Scan for the cell matching the given text and deliver its [X, Y] coordinate at center. 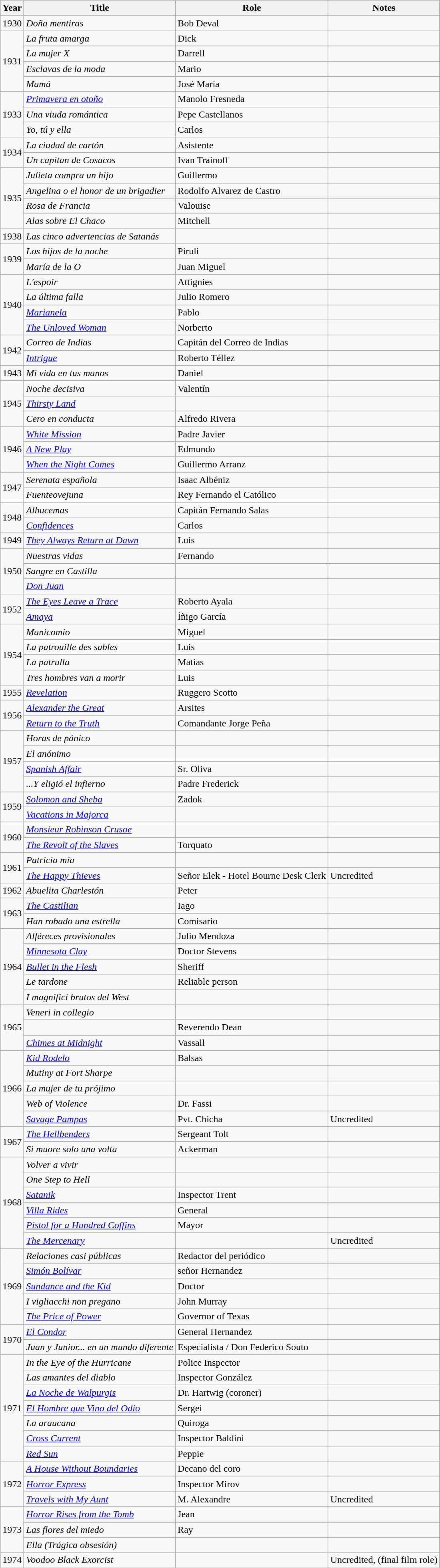
1966 [12, 1088]
Padre Javier [252, 434]
I magnifici brutos del West [100, 997]
Inspector Baldini [252, 1438]
Juan Miguel [252, 267]
When the Night Comes [100, 465]
La patrulla [100, 662]
1950 [12, 571]
Doña mentiras [100, 23]
Noche decisiva [100, 388]
Don Juan [100, 586]
Darrell [252, 54]
The Unloved Woman [100, 327]
1930 [12, 23]
El Condor [100, 1332]
Íñigo García [252, 616]
Mitchell [252, 221]
1974 [12, 1560]
Mi vida en tus manos [100, 373]
Comandante Jorge Peña [252, 723]
Guillermo Arranz [252, 465]
Rodolfo Alvarez de Castro [252, 191]
1959 [12, 807]
señor Hernandez [252, 1271]
I vigliacchi non pregano [100, 1301]
Capitán del Correo de Indias [252, 343]
Horror Rises from the Tomb [100, 1514]
1954 [12, 654]
Voodoo Black Exorcist [100, 1560]
Doctor Stevens [252, 952]
Peter [252, 890]
General Hernandez [252, 1332]
Edmundo [252, 449]
Alfredo Rivera [252, 419]
Marianela [100, 312]
Ackerman [252, 1149]
The Hellbenders [100, 1134]
Mamá [100, 84]
1955 [12, 693]
1964 [12, 967]
1962 [12, 890]
Chimes at Midnight [100, 1043]
1970 [12, 1339]
Red Sun [100, 1454]
Zadok [252, 799]
Sergei [252, 1408]
El Hombre que Vino del Odio [100, 1408]
Manolo Fresneda [252, 99]
A New Play [100, 449]
Redactor del periódico [252, 1256]
Attignies [252, 282]
1942 [12, 350]
Amaya [100, 616]
Dr. Fassi [252, 1103]
Alexander the Great [100, 708]
Horror Express [100, 1484]
Uncredited, (final film role) [384, 1560]
Las cinco advertencias de Satanás [100, 236]
La Noche de Walpurgis [100, 1392]
Veneri in collegio [100, 1012]
Decano del coro [252, 1469]
Rey Fernando el Católico [252, 495]
Volver a vivir [100, 1165]
1963 [12, 913]
Quiroga [252, 1423]
Piruli [252, 251]
1965 [12, 1027]
Valentín [252, 388]
1972 [12, 1484]
In the Eye of the Hurricane [100, 1362]
1947 [12, 487]
Spanish Affair [100, 769]
1940 [12, 305]
Police Inspector [252, 1362]
Un capitan de Cosacos [100, 160]
1957 [12, 761]
Pvt. Chicha [252, 1119]
Kid Rodelo [100, 1058]
Pablo [252, 312]
Alféreces provisionales [100, 936]
1961 [12, 868]
José María [252, 84]
Pepe Castellanos [252, 114]
Dr. Hartwig (coroner) [252, 1392]
Governor of Texas [252, 1317]
1968 [12, 1203]
Padre Frederick [252, 784]
Reverendo Dean [252, 1027]
Balsas [252, 1058]
Han robado una estrella [100, 921]
The Mercenary [100, 1241]
Yo, tú y ella [100, 130]
1931 [12, 61]
A House Without Boundaries [100, 1469]
Si muore solo una volta [100, 1149]
Minnesota Clay [100, 952]
El anónimo [100, 754]
Alhucemas [100, 510]
Julieta compra un hijo [100, 175]
La araucana [100, 1423]
1943 [12, 373]
Relaciones casi públicas [100, 1256]
Sangre en Castilla [100, 571]
La última falla [100, 297]
Alas sobre El Chaco [100, 221]
Doctor [252, 1286]
1973 [12, 1530]
Confidences [100, 525]
The Price of Power [100, 1317]
The Eyes Leave a Trace [100, 601]
Esclavas de la moda [100, 69]
Julio Mendoza [252, 936]
Sheriff [252, 967]
Tres hombres van a morir [100, 678]
Primavera en otoño [100, 99]
Return to the Truth [100, 723]
Bullet in the Flesh [100, 967]
Matías [252, 662]
...Y eligió el infierno [100, 784]
Serenata española [100, 480]
1945 [12, 403]
1934 [12, 152]
1969 [12, 1286]
Dick [252, 38]
Isaac Albéniz [252, 480]
Capitán Fernando Salas [252, 510]
1960 [12, 837]
Role [252, 8]
Arsites [252, 708]
Cero en conducta [100, 419]
Una viuda romántica [100, 114]
Bob Deval [252, 23]
Correo de Indias [100, 343]
Roberto Téllez [252, 358]
Ray [252, 1530]
Señor Elek - Hotel Bourne Desk Clerk [252, 875]
Guillermo [252, 175]
They Always Return at Dawn [100, 541]
La patrouille des sables [100, 647]
Los hijos de la noche [100, 251]
Satanik [100, 1195]
Title [100, 8]
Ruggero Scotto [252, 693]
Fernando [252, 556]
Comisario [252, 921]
Jean [252, 1514]
María de la O [100, 267]
Simón Bolívar [100, 1271]
La ciudad de cartón [100, 145]
Horas de pánico [100, 738]
1935 [12, 198]
Inspector Mirov [252, 1484]
Angelina o el honor de un brigadier [100, 191]
One Step to Hell [100, 1180]
Revelation [100, 693]
Norberto [252, 327]
Inspector Trent [252, 1195]
1971 [12, 1408]
Web of Violence [100, 1103]
The Revolt of the Slaves [100, 845]
Roberto Ayala [252, 601]
Intrigue [100, 358]
Villa Rides [100, 1210]
Asistente [252, 145]
Pistol for a Hundred Coffins [100, 1225]
Reliable person [252, 982]
The Castilian [100, 906]
Mayor [252, 1225]
Iago [252, 906]
1967 [12, 1141]
1949 [12, 541]
Miguel [252, 632]
1952 [12, 609]
1938 [12, 236]
Ella (Trágica obsesión) [100, 1545]
The Happy Thieves [100, 875]
Savage Pampas [100, 1119]
Especialista / Don Federico Souto [252, 1347]
Nuestras vidas [100, 556]
Monsieur Robinson Crusoe [100, 830]
1939 [12, 259]
Abuelita Charlestón [100, 890]
Torquato [252, 845]
1946 [12, 449]
Las flores del miedo [100, 1530]
Vassall [252, 1043]
Manicomio [100, 632]
La mujer X [100, 54]
M. Alexandre [252, 1499]
Solomon and Sheba [100, 799]
White Mission [100, 434]
Valouise [252, 206]
Juan y Junior... en un mundo diferente [100, 1347]
Mutiny at Fort Sharpe [100, 1073]
John Murray [252, 1301]
Rosa de Francia [100, 206]
Thirsty Land [100, 403]
La fruta amarga [100, 38]
Vacations in Majorca [100, 814]
Travels with My Aunt [100, 1499]
Daniel [252, 373]
La mujer de tu prójimo [100, 1088]
Cross Current [100, 1438]
1956 [12, 716]
Julio Romero [252, 297]
Le tardone [100, 982]
L'espoir [100, 282]
Fuenteovejuna [100, 495]
Las amantes del diablo [100, 1377]
Mario [252, 69]
1948 [12, 518]
Sr. Oliva [252, 769]
1933 [12, 114]
General [252, 1210]
Inspector González [252, 1377]
Peppie [252, 1454]
Year [12, 8]
Patricia mía [100, 860]
Sergeant Tolt [252, 1134]
Notes [384, 8]
Sundance and the Kid [100, 1286]
Ivan Trainoff [252, 160]
